For the text-containing cell, return its midpoint in (X, Y) coordinate format. 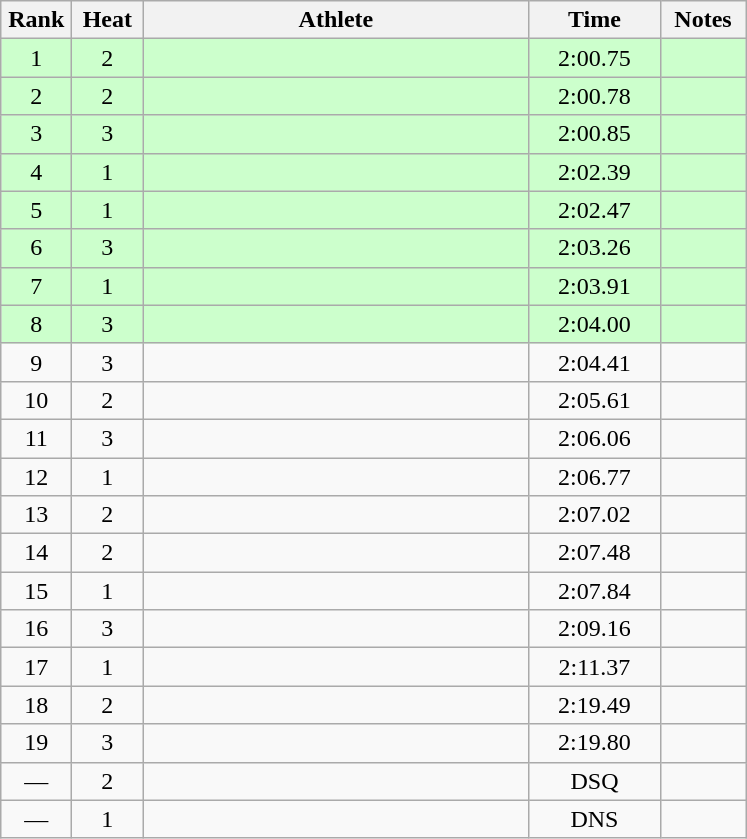
2:04.41 (594, 362)
2:07.84 (594, 591)
11 (36, 438)
Rank (36, 20)
2:07.48 (594, 553)
2:00.78 (594, 96)
2:11.37 (594, 667)
12 (36, 477)
18 (36, 705)
15 (36, 591)
DNS (594, 819)
7 (36, 286)
Time (594, 20)
2:04.00 (594, 324)
6 (36, 248)
2:07.02 (594, 515)
Heat (108, 20)
2:05.61 (594, 400)
2:02.47 (594, 210)
2:00.85 (594, 134)
13 (36, 515)
2:19.49 (594, 705)
2:03.91 (594, 286)
2:19.80 (594, 743)
8 (36, 324)
Notes (703, 20)
2:02.39 (594, 172)
2:00.75 (594, 58)
2:06.06 (594, 438)
2:06.77 (594, 477)
14 (36, 553)
5 (36, 210)
DSQ (594, 781)
19 (36, 743)
4 (36, 172)
9 (36, 362)
16 (36, 629)
10 (36, 400)
2:03.26 (594, 248)
Athlete (336, 20)
17 (36, 667)
2:09.16 (594, 629)
